Provide the (x, y) coordinate of the cell's center where the given text is located.  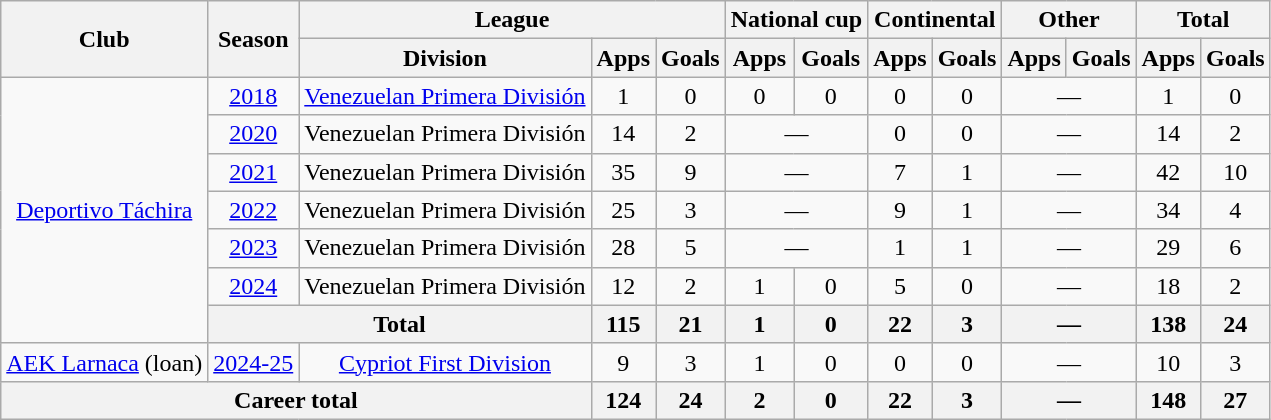
28 (623, 248)
Cypriot First Division (445, 362)
2018 (254, 96)
7 (900, 172)
AEK Larnaca (loan) (104, 362)
12 (623, 286)
2024-25 (254, 362)
National cup (796, 20)
29 (1168, 248)
21 (691, 324)
18 (1168, 286)
2024 (254, 286)
138 (1168, 324)
Season (254, 39)
Career total (296, 400)
Other (1069, 20)
2022 (254, 210)
42 (1168, 172)
4 (1235, 210)
Deportivo Táchira (104, 210)
Club (104, 39)
Division (445, 58)
League (512, 20)
2020 (254, 134)
115 (623, 324)
Continental (935, 20)
2021 (254, 172)
6 (1235, 248)
34 (1168, 210)
2023 (254, 248)
148 (1168, 400)
35 (623, 172)
27 (1235, 400)
124 (623, 400)
25 (623, 210)
